Detect which cell encompasses the target text, then output its [X, Y] center coordinate. 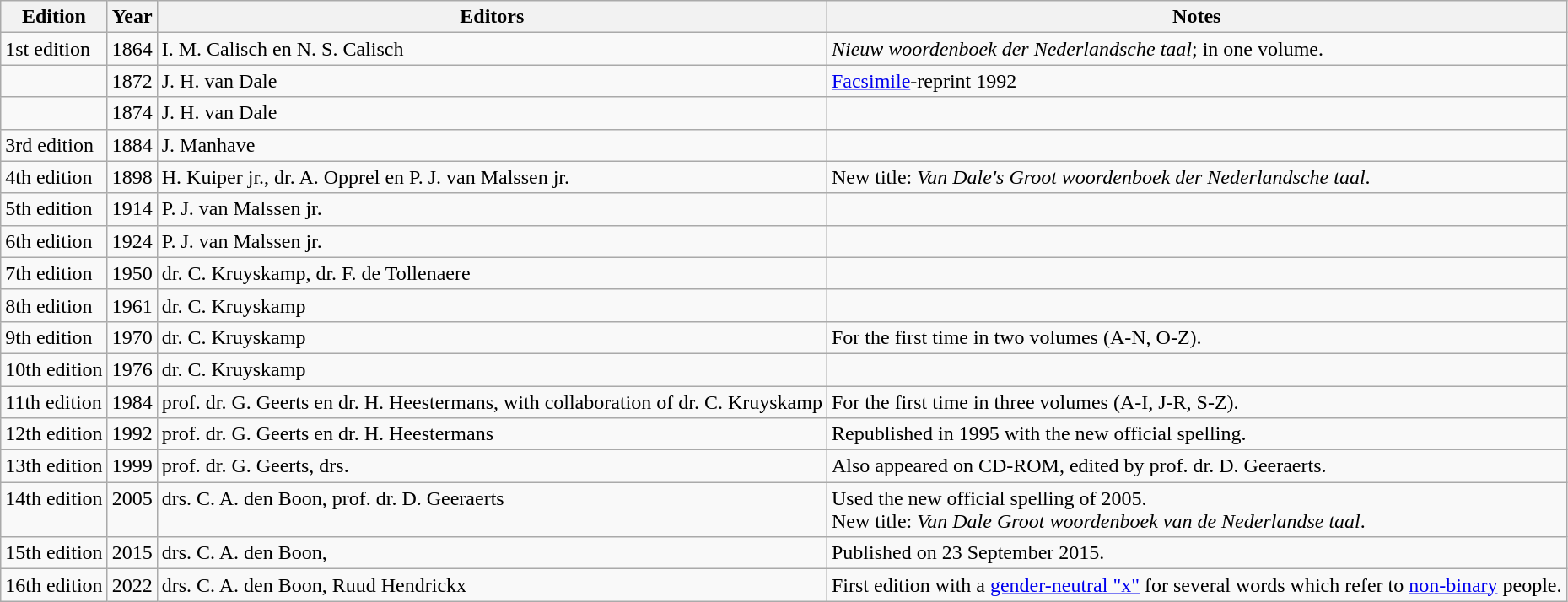
1999 [132, 466]
13th edition [54, 466]
Nieuw woordenboek der Nederlandsche taal; in one volume. [1196, 49]
11th edition [54, 402]
J. Manhave [492, 145]
8th edition [54, 305]
drs. C. A. den Boon, [492, 553]
7th edition [54, 273]
5th edition [54, 209]
New title: Van Dale's Groot woordenboek der Nederlandsche taal. [1196, 177]
Notes [1196, 17]
1884 [132, 145]
10th edition [54, 369]
drs. C. A. den Boon, Ruud Hendrickx [492, 585]
1950 [132, 273]
Published on 23 September 2015. [1196, 553]
3rd edition [54, 145]
prof. dr. G. Geerts, drs. [492, 466]
6th edition [54, 241]
For the first time in three volumes (A-I, J-R, S-Z). [1196, 402]
1924 [132, 241]
1898 [132, 177]
9th edition [54, 337]
1872 [132, 81]
1874 [132, 113]
1992 [132, 434]
2022 [132, 585]
2005 [132, 509]
I. M. Calisch en N. S. Calisch [492, 49]
14th edition [54, 509]
For the first time in two volumes (A-N, O-Z). [1196, 337]
prof. dr. G. Geerts en dr. H. Heestermans [492, 434]
dr. C. Kruyskamp, dr. F. de Tollenaere [492, 273]
Also appeared on CD-ROM, edited by prof. dr. D. Geeraerts. [1196, 466]
Facsimile-reprint 1992 [1196, 81]
16th edition [54, 585]
1970 [132, 337]
1914 [132, 209]
4th edition [54, 177]
1961 [132, 305]
12th edition [54, 434]
1864 [132, 49]
Year [132, 17]
Republished in 1995 with the new official spelling. [1196, 434]
Editors [492, 17]
1st edition [54, 49]
Used the new official spelling of 2005.New title: Van Dale Groot woordenboek van de Nederlandse taal. [1196, 509]
1984 [132, 402]
H. Kuiper jr., dr. A. Opprel en P. J. van Malssen jr. [492, 177]
1976 [132, 369]
15th edition [54, 553]
First edition with a gender-neutral "x" for several words which refer to non-binary people. [1196, 585]
Edition [54, 17]
2015 [132, 553]
prof. dr. G. Geerts en dr. H. Heestermans, with collaboration of dr. C. Kruyskamp [492, 402]
drs. C. A. den Boon, prof. dr. D. Geeraerts [492, 509]
